Return (X, Y) of the center of cell containing provided text 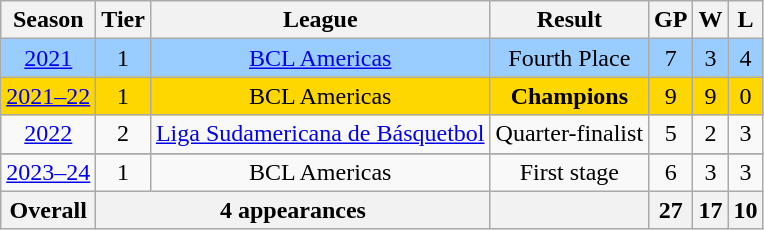
GP (671, 20)
17 (710, 210)
Tier (124, 20)
Liga Sudamericana de Básquetbol (320, 134)
4 (746, 58)
Result (570, 20)
First stage (570, 172)
Fourth Place (570, 58)
Champions (570, 96)
2022 (48, 134)
5 (671, 134)
0 (746, 96)
Overall (48, 210)
7 (671, 58)
L (746, 20)
Quarter-finalist (570, 134)
W (710, 20)
Season (48, 20)
2023–24 (48, 172)
10 (746, 210)
27 (671, 210)
2021 (48, 58)
League (320, 20)
6 (671, 172)
4 appearances (293, 210)
2021–22 (48, 96)
